Pinpoint the cell where the given text exists, returning its [x, y] midpoint coordinate. 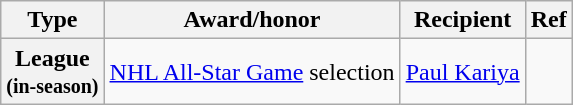
Ref [548, 20]
Award/honor [252, 20]
League(in-season) [52, 72]
NHL All-Star Game selection [252, 72]
Paul Kariya [462, 72]
Type [52, 20]
Recipient [462, 20]
